Locate the cell with the specified text and output its (x, y) center coordinate. 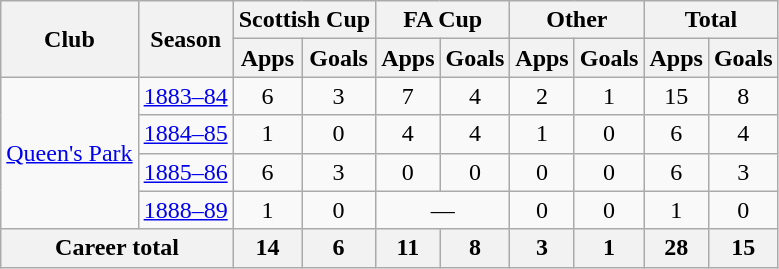
1885–86 (186, 172)
FA Cup (443, 20)
Career total (117, 248)
Season (186, 39)
1884–85 (186, 134)
Club (70, 39)
7 (408, 96)
Scottish Cup (304, 20)
14 (267, 248)
— (443, 210)
2 (542, 96)
1883–84 (186, 96)
Other (577, 20)
Queen's Park (70, 153)
11 (408, 248)
1888–89 (186, 210)
Total (711, 20)
28 (676, 248)
